Output the [x, y] coordinate of the center of the cell containing the given text.  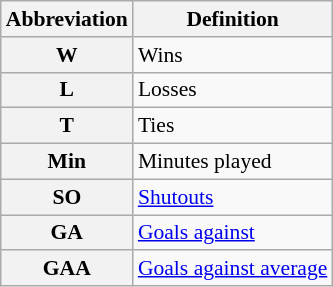
Shutouts [233, 197]
Goals against [233, 233]
SO [67, 197]
Min [67, 162]
Wins [233, 55]
Losses [233, 90]
Definition [233, 19]
Abbreviation [67, 19]
Minutes played [233, 162]
L [67, 90]
Ties [233, 126]
GAA [67, 269]
GA [67, 233]
T [67, 126]
W [67, 55]
Goals against average [233, 269]
